Pinpoint the cell where the given text exists, returning its [X, Y] midpoint coordinate. 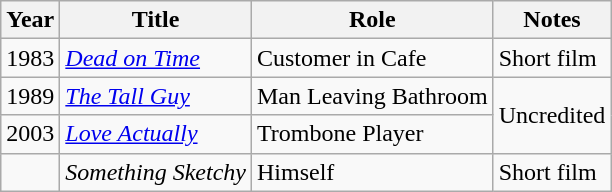
Year [30, 20]
Uncredited [552, 115]
Notes [552, 20]
Love Actually [156, 134]
2003 [30, 134]
1983 [30, 58]
Trombone Player [372, 134]
Customer in Cafe [372, 58]
Man Leaving Bathroom [372, 96]
The Tall Guy [156, 96]
Something Sketchy [156, 172]
1989 [30, 96]
Himself [372, 172]
Dead on Time [156, 58]
Role [372, 20]
Title [156, 20]
